Pinpoint the cell where the given text exists, returning its (x, y) midpoint coordinate. 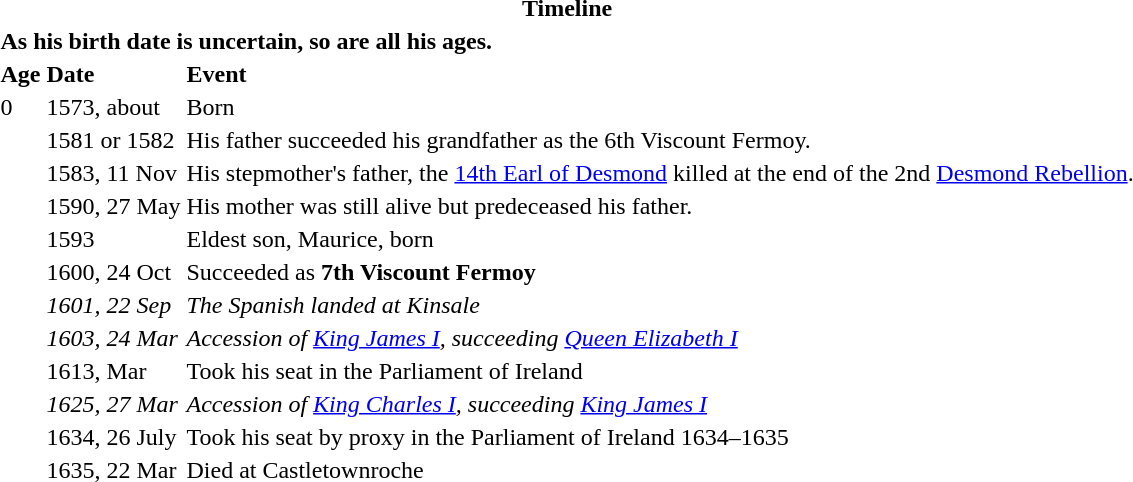
1593 (114, 239)
1613, Mar (114, 371)
1573, about (114, 107)
1590, 27 May (114, 206)
1600, 24 Oct (114, 272)
Date (114, 74)
1581 or 1582 (114, 140)
1603, 24 Mar (114, 338)
1625, 27 Mar (114, 404)
1601, 22 Sep (114, 305)
1583, 11 Nov (114, 173)
1634, 26 July (114, 437)
